Identify which cell holds the provided text, then report its (X, Y) central coordinate. 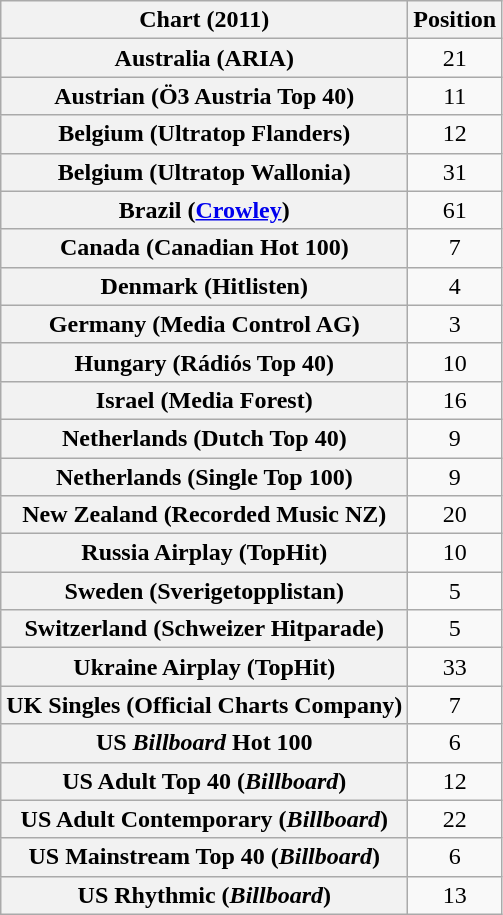
Sweden (Sverigetopplistan) (204, 591)
4 (455, 286)
20 (455, 515)
33 (455, 667)
Belgium (Ultratop Wallonia) (204, 172)
Israel (Media Forest) (204, 400)
Denmark (Hitlisten) (204, 286)
Belgium (Ultratop Flanders) (204, 134)
Austrian (Ö3 Austria Top 40) (204, 96)
13 (455, 895)
US Billboard Hot 100 (204, 743)
UK Singles (Official Charts Company) (204, 705)
Russia Airplay (TopHit) (204, 553)
Germany (Media Control AG) (204, 324)
31 (455, 172)
US Adult Contemporary (Billboard) (204, 819)
Switzerland (Schweizer Hitparade) (204, 629)
Netherlands (Dutch Top 40) (204, 438)
61 (455, 210)
21 (455, 58)
Chart (2011) (204, 20)
New Zealand (Recorded Music NZ) (204, 515)
Brazil (Crowley) (204, 210)
22 (455, 819)
Hungary (Rádiós Top 40) (204, 362)
Canada (Canadian Hot 100) (204, 248)
11 (455, 96)
US Adult Top 40 (Billboard) (204, 781)
16 (455, 400)
Ukraine Airplay (TopHit) (204, 667)
Australia (ARIA) (204, 58)
3 (455, 324)
US Rhythmic (Billboard) (204, 895)
Netherlands (Single Top 100) (204, 477)
US Mainstream Top 40 (Billboard) (204, 857)
Position (455, 20)
